Find where the given text appears and provide that cell's center as [x, y] coordinate. 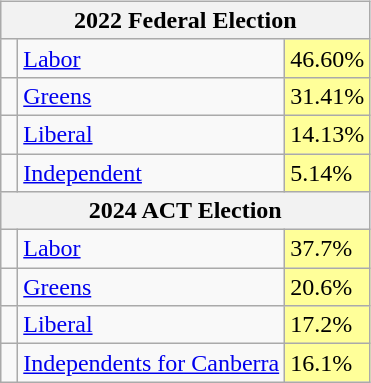
5.14% [328, 173]
Independents for Canberra [152, 363]
17.2% [328, 325]
Independent [152, 173]
37.7% [328, 249]
2024 ACT Election [186, 211]
14.13% [328, 134]
16.1% [328, 363]
46.60% [328, 58]
2022 Federal Election [186, 20]
20.6% [328, 287]
31.41% [328, 96]
